Return the [X, Y] coordinate for the center point of the cell that contains the specified text.  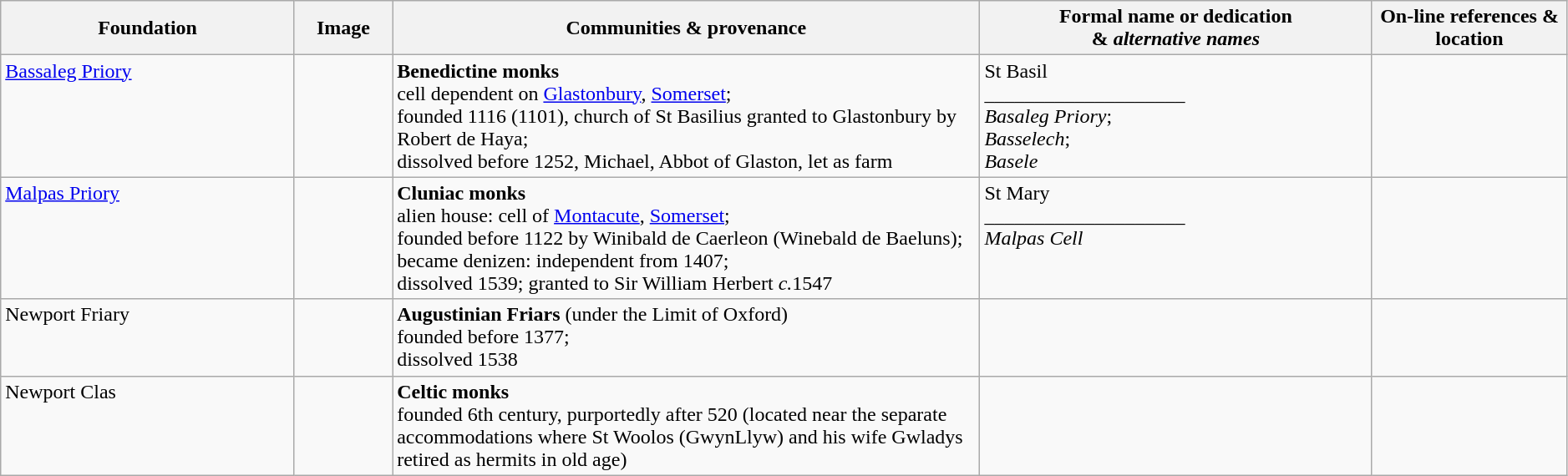
Bassaleg Priory [148, 116]
Augustinian Friars (under the Limit of Oxford)founded before 1377;dissolved 1538 [687, 337]
On-line references & location [1469, 28]
St Basil____________________Basaleg Priory;Basselech;Basele [1176, 116]
Malpas Priory [148, 238]
Image [343, 28]
Newport Clas [148, 426]
Foundation [148, 28]
Formal name or dedication & alternative names [1176, 28]
St Mary____________________Malpas Cell [1176, 238]
Newport Friary [148, 337]
Communities & provenance [687, 28]
